Extract the (x, y) coordinate from the center of the cell holding the provided text.  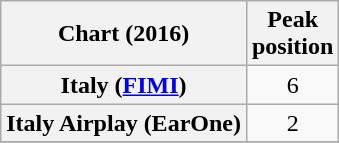
6 (292, 85)
Chart (2016) (124, 34)
Italy (FIMI) (124, 85)
Peakposition (292, 34)
Italy Airplay (EarOne) (124, 123)
2 (292, 123)
